Output the [X, Y] coordinate of the center of the cell containing the given text.  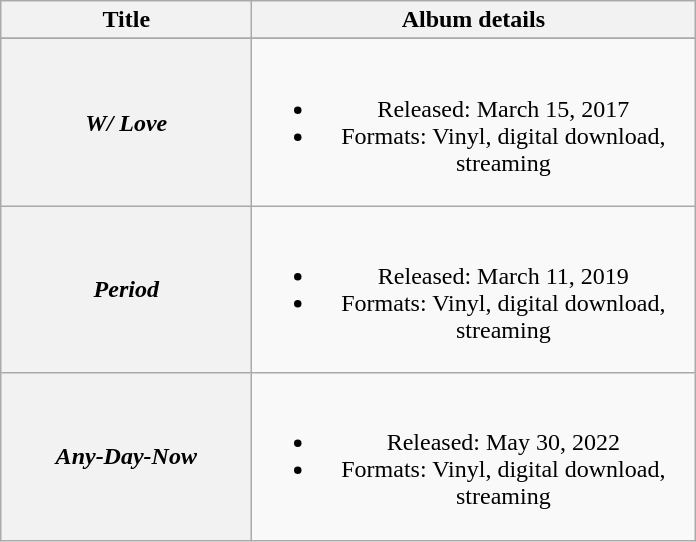
Released: March 11, 2019Formats: Vinyl, digital download, streaming [474, 290]
Period [126, 290]
Any-Day-Now [126, 456]
Released: May 30, 2022Formats: Vinyl, digital download, streaming [474, 456]
W/ Love [126, 122]
Released: March 15, 2017Formats: Vinyl, digital download, streaming [474, 122]
Album details [474, 20]
Title [126, 20]
